Determine the [x, y] coordinate at the center of the cell enclosing the given text.  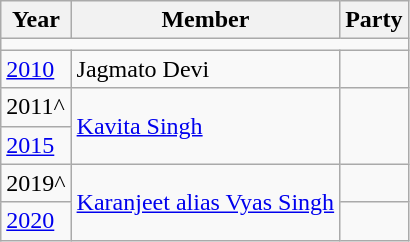
2010 [36, 69]
Jagmato Devi [206, 69]
2015 [36, 145]
Member [206, 20]
Year [36, 20]
Party [374, 20]
Kavita Singh [206, 126]
2019^ [36, 183]
2011^ [36, 107]
Karanjeet alias Vyas Singh [206, 202]
2020 [36, 221]
